Search for the cell housing the specified text and yield its [x, y] center coordinate. 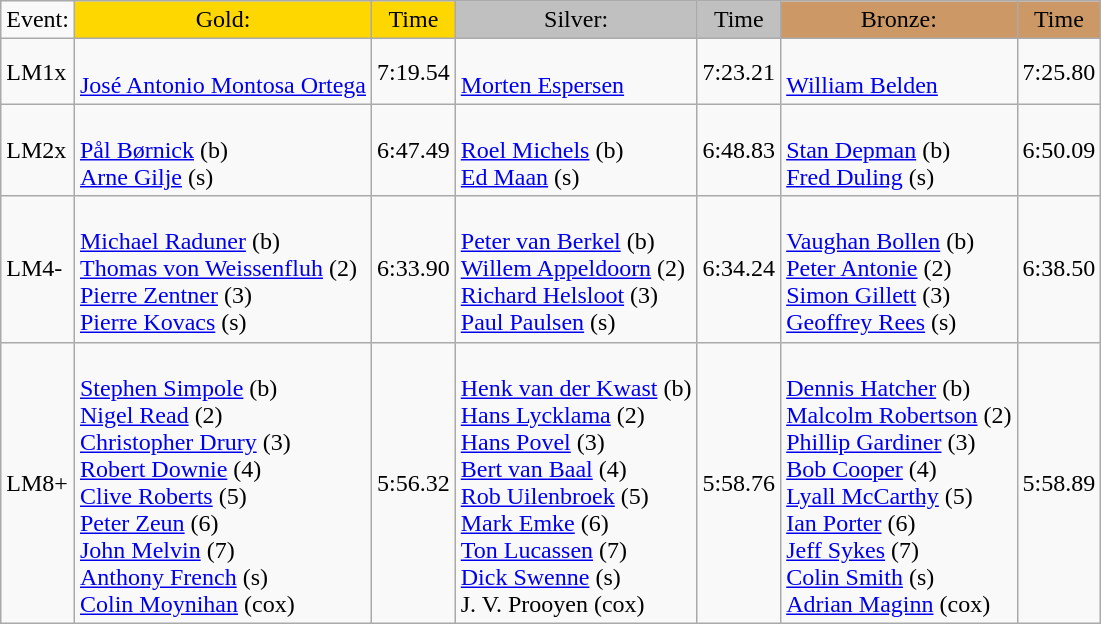
6:38.50 [1059, 269]
6:50.09 [1059, 150]
Vaughan Bollen (b) Peter Antonie (2) Simon Gillett (3) Geoffrey Rees (s) [899, 269]
Silver: [576, 20]
William Belden [899, 72]
6:33.90 [414, 269]
5:58.76 [739, 482]
Peter van Berkel (b) Willem Appeldoorn (2) Richard Helsloot (3) Paul Paulsen (s) [576, 269]
LM2x [38, 150]
Stan Depman (b) Fred Duling (s) [899, 150]
Morten Espersen [576, 72]
Bronze: [899, 20]
LM4- [38, 269]
6:48.83 [739, 150]
6:47.49 [414, 150]
6:34.24 [739, 269]
Event: [38, 20]
7:19.54 [414, 72]
LM1x [38, 72]
5:58.89 [1059, 482]
José Antonio Montosa Ortega [222, 72]
5:56.32 [414, 482]
Michael Raduner (b) Thomas von Weissenfluh (2) Pierre Zentner (3) Pierre Kovacs (s) [222, 269]
7:23.21 [739, 72]
Pål Børnick (b) Arne Gilje (s) [222, 150]
Gold: [222, 20]
LM8+ [38, 482]
Roel Michels (b) Ed Maan (s) [576, 150]
7:25.80 [1059, 72]
